Output the (X, Y) coordinate of the center of the cell containing the given text.  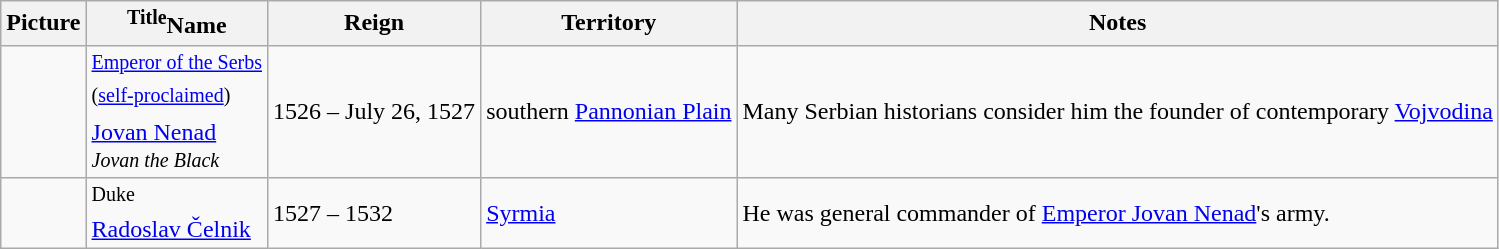
Reign (374, 24)
Territory (609, 24)
southern Pannonian Plain (609, 111)
Duke Radoslav Čelnik (177, 213)
Notes (1118, 24)
Emperor of the Serbs(self-proclaimed) Jovan NenadJovan the Black (177, 111)
TitleName (177, 24)
1527 – 1532 (374, 213)
Picture (44, 24)
He was general commander of Emperor Jovan Nenad's army. (1118, 213)
1526 – July 26, 1527 (374, 111)
Syrmia (609, 213)
Many Serbian historians consider him the founder of contemporary Vojvodina (1118, 111)
